Return the [x, y] coordinate for the center point of the cell that contains the specified text.  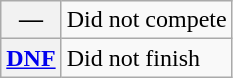
— [31, 20]
Did not finish [146, 58]
DNF [31, 58]
Did not compete [146, 20]
